Extract the [x, y] coordinate from the center of the cell holding the provided text.  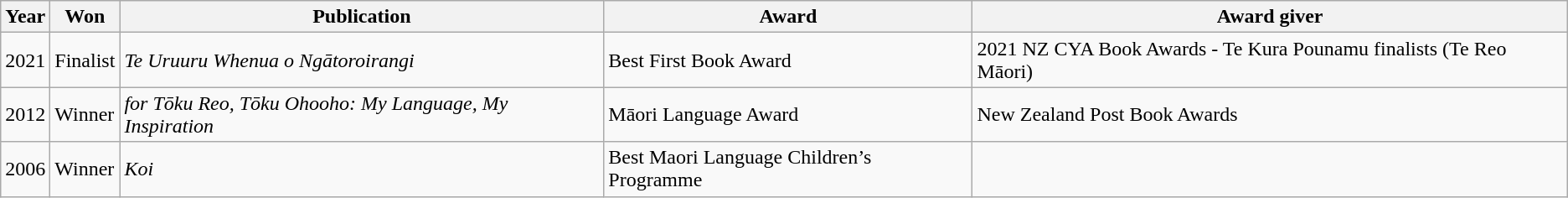
Award [788, 17]
Award giver [1270, 17]
Koi [362, 169]
Finalist [85, 60]
2021 [25, 60]
New Zealand Post Book Awards [1270, 114]
Te Uruuru Whenua o Ngātoroirangi [362, 60]
Māori Language Award [788, 114]
Best First Book Award [788, 60]
for Tōku Reo, Tōku Ohooho: My Language, My Inspiration [362, 114]
2006 [25, 169]
2021 NZ CYA Book Awards - Te Kura Pounamu finalists (Te Reo Māori) [1270, 60]
Publication [362, 17]
2012 [25, 114]
Best Maori Language Children’s Programme [788, 169]
Year [25, 17]
Won [85, 17]
